Locate the cell with the specified text and output its (X, Y) center coordinate. 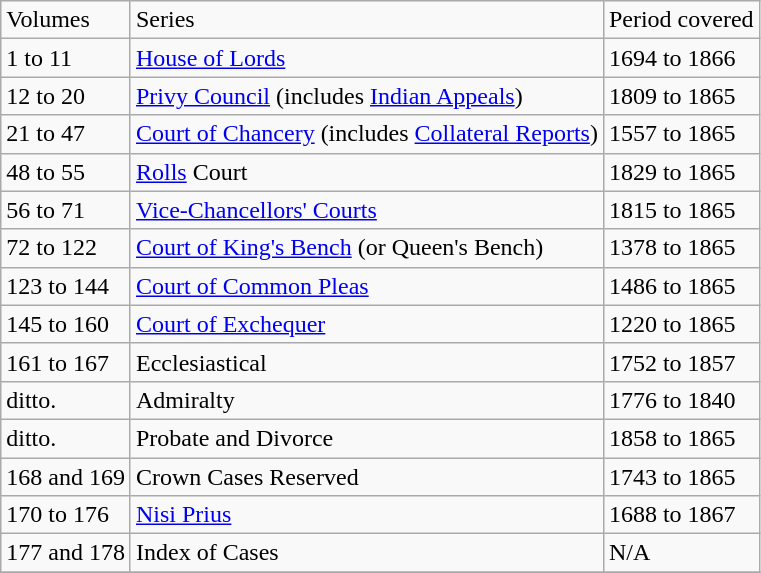
168 and 169 (66, 477)
72 to 122 (66, 248)
1776 to 1840 (681, 400)
Ecclesiastical (366, 362)
1743 to 1865 (681, 477)
161 to 167 (66, 362)
N/A (681, 553)
Court of Exchequer (366, 324)
1 to 11 (66, 58)
56 to 71 (66, 210)
Court of King's Bench (or Queen's Bench) (366, 248)
12 to 20 (66, 96)
170 to 176 (66, 515)
Nisi Prius (366, 515)
House of Lords (366, 58)
123 to 144 (66, 286)
Period covered (681, 20)
Privy Council (includes Indian Appeals) (366, 96)
177 and 178 (66, 553)
1752 to 1857 (681, 362)
1815 to 1865 (681, 210)
Series (366, 20)
Admiralty (366, 400)
48 to 55 (66, 172)
1688 to 1867 (681, 515)
1809 to 1865 (681, 96)
1486 to 1865 (681, 286)
1829 to 1865 (681, 172)
1694 to 1866 (681, 58)
Index of Cases (366, 553)
1858 to 1865 (681, 438)
Crown Cases Reserved (366, 477)
1557 to 1865 (681, 134)
1378 to 1865 (681, 248)
1220 to 1865 (681, 324)
145 to 160 (66, 324)
Court of Common Pleas (366, 286)
Court of Chancery (includes Collateral Reports) (366, 134)
Probate and Divorce (366, 438)
Vice-Chancellors' Courts (366, 210)
Rolls Court (366, 172)
Volumes (66, 20)
21 to 47 (66, 134)
